Determine the (X, Y) coordinate at the center of the cell enclosing the given text.  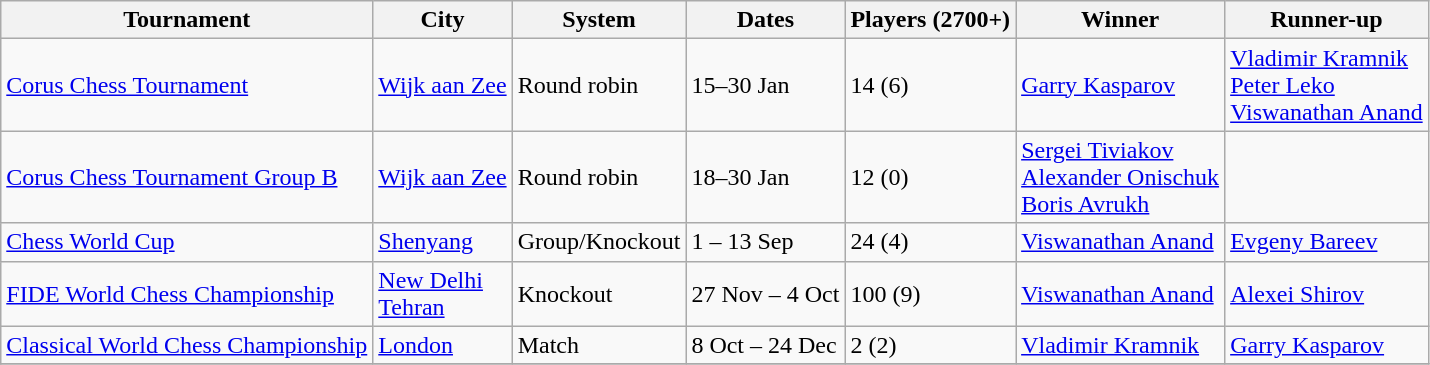
Vladimir Kramnik (1120, 345)
8 Oct – 24 Dec (766, 345)
City (442, 20)
Vladimir Kramnik Peter Leko Viswanathan Anand (1327, 85)
Shenyang (442, 242)
14 (6) (930, 85)
100 (9) (930, 294)
12 (0) (930, 177)
Group/Knockout (599, 242)
Knockout (599, 294)
Match (599, 345)
London (442, 345)
Runner-up (1327, 20)
Sergei TiviakovAlexander Onischuk Boris Avrukh (1120, 177)
Corus Chess Tournament Group B (187, 177)
2 (2) (930, 345)
Tournament (187, 20)
Winner (1120, 20)
Dates (766, 20)
18–30 Jan (766, 177)
Evgeny Bareev (1327, 242)
System (599, 20)
15–30 Jan (766, 85)
Corus Chess Tournament (187, 85)
27 Nov – 4 Oct (766, 294)
Players (2700+) (930, 20)
Classical World Chess Championship (187, 345)
Alexei Shirov (1327, 294)
Chess World Cup (187, 242)
1 – 13 Sep (766, 242)
New Delhi Tehran (442, 294)
FIDE World Chess Championship (187, 294)
24 (4) (930, 242)
